Output the [X, Y] coordinate of the center of the cell containing the given text.  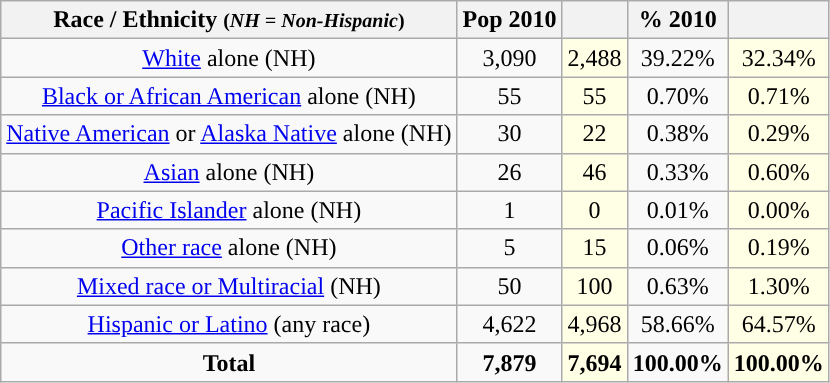
26 [510, 172]
Black or African American alone (NH) [229, 96]
100 [594, 286]
0.06% [678, 248]
30 [510, 134]
0 [594, 210]
46 [594, 172]
0.19% [778, 248]
50 [510, 286]
4,622 [510, 324]
0.63% [678, 286]
4,968 [594, 324]
Pacific Islander alone (NH) [229, 210]
0.01% [678, 210]
0.60% [778, 172]
White alone (NH) [229, 58]
Hispanic or Latino (any race) [229, 324]
7,694 [594, 362]
15 [594, 248]
Race / Ethnicity (NH = Non-Hispanic) [229, 20]
32.34% [778, 58]
Other race alone (NH) [229, 248]
0.29% [778, 134]
0.33% [678, 172]
58.66% [678, 324]
7,879 [510, 362]
3,090 [510, 58]
5 [510, 248]
Asian alone (NH) [229, 172]
0.71% [778, 96]
Native American or Alaska Native alone (NH) [229, 134]
39.22% [678, 58]
64.57% [778, 324]
2,488 [594, 58]
Pop 2010 [510, 20]
0.38% [678, 134]
0.00% [778, 210]
1.30% [778, 286]
Total [229, 362]
0.70% [678, 96]
Mixed race or Multiracial (NH) [229, 286]
22 [594, 134]
% 2010 [678, 20]
1 [510, 210]
